Pinpoint the cell where the given text exists, returning its (X, Y) midpoint coordinate. 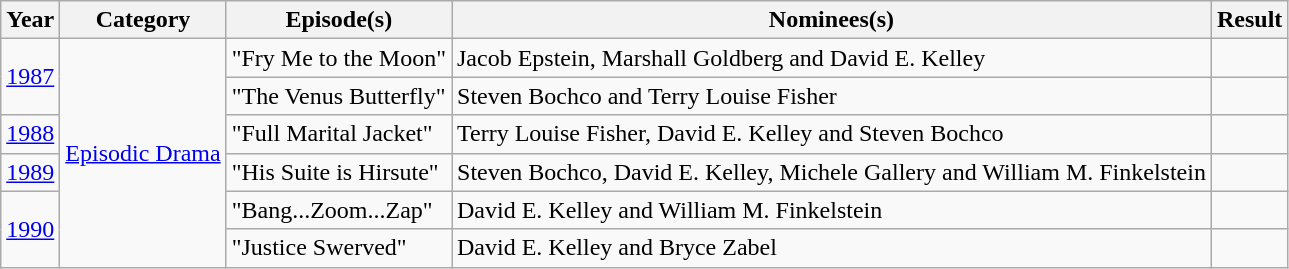
Jacob Epstein, Marshall Goldberg and David E. Kelley (832, 58)
David E. Kelley and William M. Finkelstein (832, 210)
Terry Louise Fisher, David E. Kelley and Steven Bochco (832, 134)
"His Suite is Hirsute" (338, 172)
Episode(s) (338, 20)
1990 (30, 229)
David E. Kelley and Bryce Zabel (832, 248)
1987 (30, 77)
Steven Bochco and Terry Louise Fisher (832, 96)
"The Venus Butterfly" (338, 96)
"Justice Swerved" (338, 248)
Year (30, 20)
"Full Marital Jacket" (338, 134)
Result (1249, 20)
1989 (30, 172)
Nominees(s) (832, 20)
1988 (30, 134)
Episodic Drama (143, 153)
"Fry Me to the Moon" (338, 58)
Category (143, 20)
Steven Bochco, David E. Kelley, Michele Gallery and William M. Finkelstein (832, 172)
"Bang...Zoom...Zap" (338, 210)
